Capture the cell that displays the provided text and extract its [x, y] central coordinate. 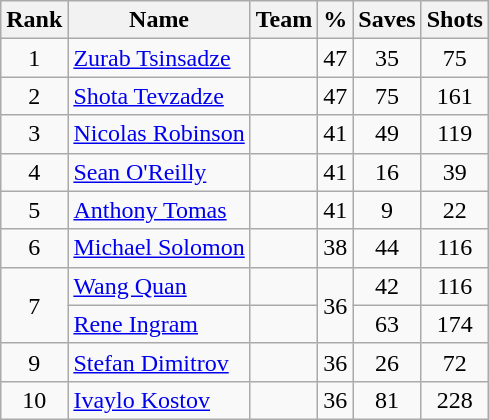
174 [454, 324]
26 [387, 362]
38 [336, 248]
35 [387, 58]
3 [34, 134]
1 [34, 58]
6 [34, 248]
5 [34, 210]
228 [454, 400]
10 [34, 400]
16 [387, 172]
Michael Solomon [159, 248]
81 [387, 400]
7 [34, 305]
2 [34, 96]
Anthony Tomas [159, 210]
42 [387, 286]
63 [387, 324]
49 [387, 134]
% [336, 20]
Rank [34, 20]
Nicolas Robinson [159, 134]
Ivaylo Kostov [159, 400]
4 [34, 172]
44 [387, 248]
Wang Quan [159, 286]
Team [284, 20]
119 [454, 134]
161 [454, 96]
Shots [454, 20]
22 [454, 210]
Stefan Dimitrov [159, 362]
Sean O'Reilly [159, 172]
Saves [387, 20]
Zurab Tsinsadze [159, 58]
72 [454, 362]
Rene Ingram [159, 324]
Shota Tevzadze [159, 96]
39 [454, 172]
Name [159, 20]
